Determine the (X, Y) coordinate at the center of the cell enclosing the given text.  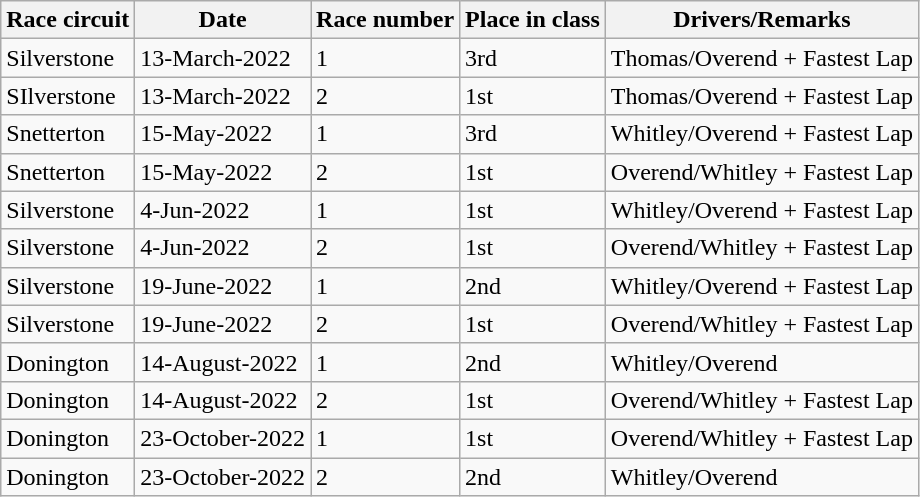
SIlverstone (68, 96)
Race number (386, 20)
Drivers/Remarks (762, 20)
Race circuit (68, 20)
Place in class (533, 20)
Date (223, 20)
